Find where the given text appears and provide that cell's center as [X, Y] coordinate. 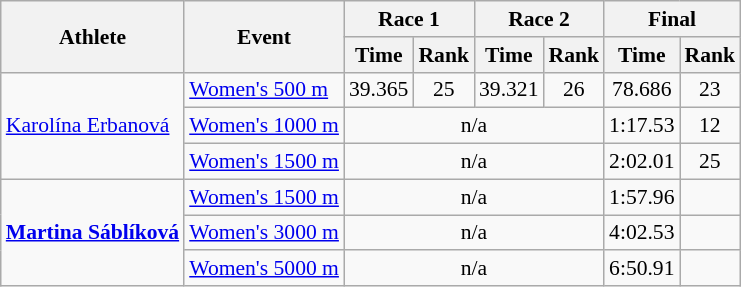
12 [710, 126]
6:50.91 [642, 269]
78.686 [642, 90]
Karolína Erbanová [92, 126]
Race 2 [539, 19]
Women's 500 m [264, 90]
1:57.96 [642, 197]
23 [710, 90]
Race 1 [409, 19]
Martina Sáblíková [92, 232]
Athlete [92, 36]
Final [672, 19]
2:02.01 [642, 162]
39.321 [508, 90]
4:02.53 [642, 233]
Women's 3000 m [264, 233]
Women's 1000 m [264, 126]
Women's 5000 m [264, 269]
Event [264, 36]
39.365 [378, 90]
1:17.53 [642, 126]
26 [574, 90]
